Determine the (X, Y) coordinate at the center of the cell enclosing the given text.  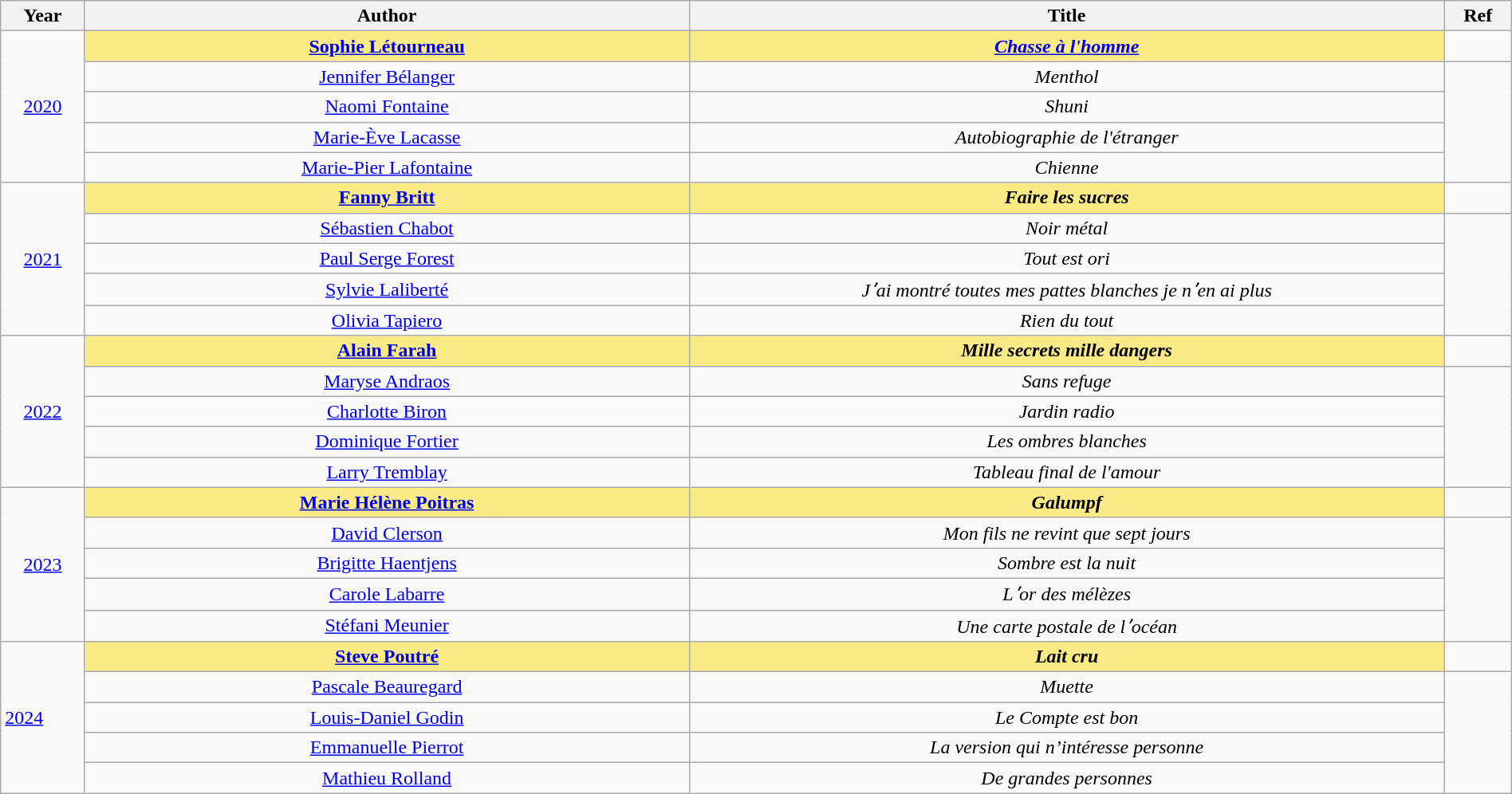
De grandes personnes (1067, 778)
2023 (43, 564)
Maryse Andraos (387, 381)
Charlotte Biron (387, 411)
Stéfani Meunier (387, 626)
Sophie Létourneau (387, 46)
Muette (1067, 687)
Title (1067, 16)
Faire les sucres (1067, 198)
Rien du tout (1067, 320)
Author (387, 16)
Year (43, 16)
Marie-Ève Lacasse (387, 137)
David Clerson (387, 533)
Carole Labarre (387, 594)
Marie Hélène Poitras (387, 502)
Jardin radio (1067, 411)
2024 (43, 717)
Mathieu Rolland (387, 778)
Naomi Fontaine (387, 107)
2022 (43, 411)
Louis-Daniel Godin (387, 717)
Lait cru (1067, 657)
Lʼor des mélèzes (1067, 594)
Sombre est la nuit (1067, 563)
Chienne (1067, 167)
Ref (1478, 16)
Steve Poutré (387, 657)
Olivia Tapiero (387, 320)
Shuni (1067, 107)
2020 (43, 107)
Marie-Pier Lafontaine (387, 167)
Pascale Beauregard (387, 687)
Emmanuelle Pierrot (387, 748)
Alain Farah (387, 351)
Jennifer Bélanger (387, 77)
Dominique Fortier (387, 442)
Larry Tremblay (387, 472)
Paul Serge Forest (387, 258)
Tout est ori (1067, 258)
Tableau final de l'amour (1067, 472)
Galumpf (1067, 502)
Sylvie Laliberté (387, 289)
Mon fils ne revint que sept jours (1067, 533)
Le Compte est bon (1067, 717)
La version qui n’intéresse personne (1067, 748)
Mille secrets mille dangers (1067, 351)
Une carte postale de lʼocéan (1067, 626)
Sébastien Chabot (387, 228)
Fanny Britt (387, 198)
Noir métal (1067, 228)
Menthol (1067, 77)
Jʼai montré toutes mes pattes blanches je nʼen ai plus (1067, 289)
Les ombres blanches (1067, 442)
Sans refuge (1067, 381)
Autobiographie de l'étranger (1067, 137)
Brigitte Haentjens (387, 563)
2021 (43, 259)
Chasse à l'homme (1067, 46)
